Locate the cell with the specified text and output its [x, y] center coordinate. 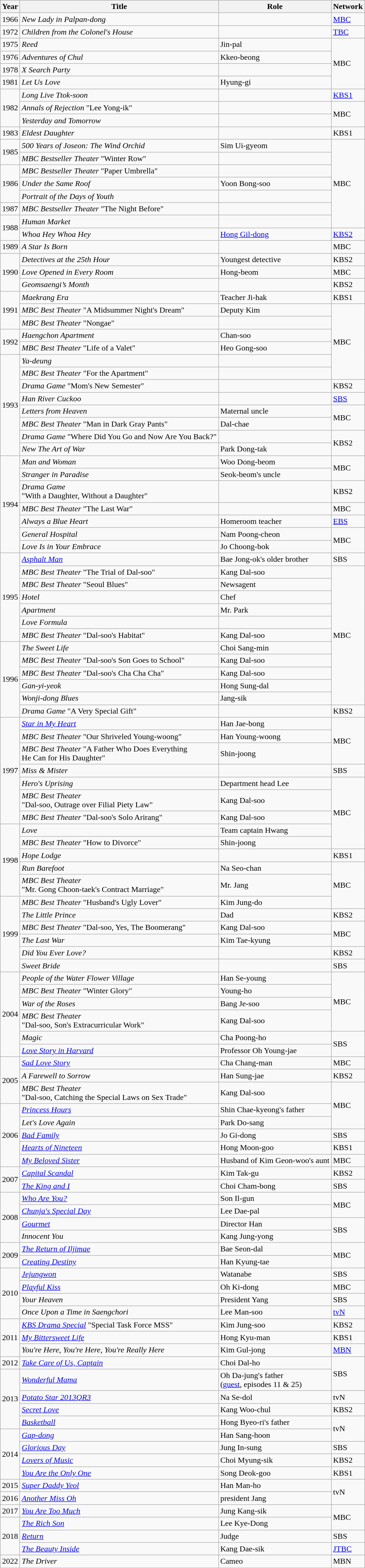
Kim Tak-gu [275, 1173]
Let's Love Again [119, 1123]
Chunja's Special Day [119, 1211]
Return [119, 1536]
MBC Best Theater "Husband's Ugly Lover" [119, 902]
Seok-beom's uncle [275, 474]
Playful Kiss [119, 1287]
MBC Best Theater "Dal-soo, Son's Extracurricular Work" [119, 1021]
Kang Jung-yong [275, 1236]
2014 [10, 1454]
1972 [10, 32]
1988 [10, 228]
1978 [10, 70]
1987 [10, 209]
Glorious Day [119, 1448]
Jung In-sung [275, 1448]
You Are Too Much [119, 1511]
Did You Ever Love? [119, 953]
Lee Kye-Dong [275, 1523]
Maternal uncle [275, 411]
MBC Best Theater "The Trial of Dal-soo" [119, 572]
Na Seo-chan [275, 868]
President Yang [275, 1300]
Choi Dal-ho [275, 1363]
Woo Dong-beom [275, 462]
Love Opened in Every Room [119, 272]
Hyung-gi [275, 82]
Wonji-dong Blues [119, 698]
Jung Kang-sik [275, 1511]
Yesterday and Tomorrow [119, 120]
Bae Jong-ok's older brother [275, 559]
Hong Moon-goo [275, 1148]
Cha Chang-man [275, 1063]
Choi Cham-bong [275, 1186]
Han Man-ho [275, 1486]
Cha Poong-ho [275, 1038]
EBS [348, 521]
MBC Bestseller Theater "Winter Row" [119, 158]
Han Sang-hoon [275, 1435]
The Beauty Inside [119, 1549]
The King and I [119, 1186]
Apartment [119, 610]
MBC Best Theater "Our Shriveled Young-woong" [119, 736]
The Return of Iljimae [119, 1249]
Han Jae-bong [275, 724]
Kim Jung-do [275, 902]
War of the Roses [119, 1004]
Drama Game "With a Daughter, Without a Daughter" [119, 492]
Song Deok-goo [275, 1473]
Teacher Ji-hak [275, 297]
MBC Best Theater "Dal-soo's Habitat" [119, 635]
Shin Chae-kyeong's father [275, 1110]
Cameo [275, 1561]
Dad [275, 915]
1976 [10, 57]
Miss & Mister [119, 770]
Deputy Kim [275, 310]
Bae Seon-dal [275, 1249]
Han Young-woong [275, 736]
Kim Jung-soo [275, 1325]
1995 [10, 597]
Letters from Heaven [119, 411]
Geomsaengi’s Month [119, 285]
Watanabe [275, 1274]
Role [275, 7]
Park Dong-tak [275, 449]
MBC Best Theater "Seoul Blues" [119, 585]
Yoon Bong-soo [275, 184]
Mr. Jang [275, 885]
Hero's Uprising [119, 783]
Jin-pal [275, 45]
Title [119, 7]
Han River Cuckoo [119, 399]
Human Market [119, 222]
Super Daddy Yeol [119, 1486]
Han Kyung-tae [275, 1262]
JTBC [348, 1549]
2013 [10, 1399]
Star in My Heart [119, 724]
Reed [119, 45]
MBC Best Theater "Dal-soo, Outrage over Filial Piety Law" [119, 801]
MBC Best Theater "A Midsummer Night's Dream" [119, 310]
Take Care of Us, Captain [119, 1363]
You're Here, You're Here, You're Really Here [119, 1350]
MBC Best Theater "Dal-soo, Yes, The Boomerang" [119, 928]
Who Are You? [119, 1198]
1981 [10, 82]
MBC Best Theater "How to Divorce" [119, 843]
Whoa Hey Whoa Hey [119, 234]
MBC Best Theater "Mr. Gong Choon-taek's Contract Marriage" [119, 885]
Gap-dong [119, 1435]
MBC Best Theater "For the Apartment" [119, 373]
2011 [10, 1337]
1966 [10, 19]
Year [10, 7]
Secret Love [119, 1410]
Drama Game "Mom's New Semester" [119, 386]
Hearts of Nineteen [119, 1148]
Annals of Rejection "Lee Yong-ik" [119, 108]
Kim Gul-jong [275, 1350]
The Little Prince [119, 915]
Love [119, 830]
2006 [10, 1135]
You Are the Only One [119, 1473]
2009 [10, 1255]
Oh Ki-dong [275, 1287]
2016 [10, 1498]
Ya-deung [119, 360]
MBC Best Theater "Winter Glory" [119, 991]
Asphalt Man [119, 559]
Hong Byeo-ri's father [275, 1422]
2005 [10, 1080]
2007 [10, 1179]
Lee Dae-pal [275, 1211]
Love Is in Your Embrace [119, 546]
My Bittersweet Life [119, 1337]
TBC [348, 32]
Hong Gil-dong [275, 234]
1985 [10, 152]
General Hospital [119, 534]
Hong Sung-dal [275, 686]
Park Do-sang [275, 1123]
Choi Myung-sik [275, 1460]
1983 [10, 133]
Long Live Ttok-soon [119, 95]
Bad Family [119, 1135]
Once Upon a Time in Saengchori [119, 1312]
The Rich Son [119, 1523]
The Sweet Life [119, 648]
Sim Ui-gyeom [275, 146]
Gourmet [119, 1224]
Maekrang Era [119, 297]
Haengchon Apartment [119, 335]
1998 [10, 860]
1989 [10, 247]
Na Se-dol [275, 1397]
KBS Drama Special "Special Task Force MSS" [119, 1325]
Young-ho [275, 991]
Professor Oh Young-jae [275, 1050]
X Search Party [119, 70]
Dal-chae [275, 424]
president Jang [275, 1498]
Always a Blue Heart [119, 521]
MBC Bestseller Theater "The Night Before" [119, 209]
500 Years of Joseon: The Wind Orchid [119, 146]
Sad Love Story [119, 1063]
Hong-beom [275, 272]
MBC Best Theater "The Last War" [119, 509]
Man and Woman [119, 462]
Director Han [275, 1224]
Chan-soo [275, 335]
Homeroom teacher [275, 521]
Lee Man-soo [275, 1312]
1986 [10, 184]
MBC Best Theater "Man in Dark Gray Pants" [119, 424]
1997 [10, 770]
Stranger in Paradise [119, 474]
Love Formula [119, 623]
Capital Scandal [119, 1173]
Mr. Park [275, 610]
Nam Poong-cheon [275, 534]
Under the Same Roof [119, 184]
The Last War [119, 940]
New Lady in Palpan-dong [119, 19]
MBC Best Theater "Dal-soo's Son Goes to School" [119, 660]
Run Barefoot [119, 868]
Children from the Colonel's House [119, 32]
Jo Gi-dong [275, 1135]
A Farewell to Sorrow [119, 1076]
1993 [10, 405]
MBC Bestseller Theater "Paper Umbrella" [119, 171]
Drama Game "Where Did You Go and Now Are You Back?" [119, 437]
Han Se-young [275, 978]
Han Sung-jae [275, 1076]
Wonderful Mama [119, 1380]
Kkeo-beong [275, 57]
2022 [10, 1561]
1982 [10, 108]
Basketball [119, 1422]
Sweet Bride [119, 965]
Creating Destiny [119, 1262]
Hotel [119, 597]
Hong Kyu-man [275, 1337]
Chef [275, 597]
2015 [10, 1486]
Son Il-gun [275, 1198]
New The Art of War [119, 449]
1994 [10, 504]
Jang-sik [275, 698]
2017 [10, 1511]
Newsagent [275, 585]
1992 [10, 342]
MBC Best Theater "Dal-soo's Cha Cha Cha" [119, 673]
Another Miss Oh [119, 1498]
2004 [10, 1014]
MBC Best Theater "A Father Who Does Everything He Can for His Daughter" [119, 753]
MBC Best Theater "Life of a Valet" [119, 348]
Innocent You [119, 1236]
1991 [10, 310]
Youngest detective [275, 259]
Adventures of Chul [119, 57]
Love Story in Harvard [119, 1050]
1990 [10, 272]
Team captain Hwang [275, 830]
Kang Dae-sik [275, 1549]
Kang Woo-chul [275, 1410]
Detectives at the 25th Hour [119, 259]
Department head Lee [275, 783]
MBC Best Theater "Dal-soo, Catching the Special Laws on Sex Trade" [119, 1093]
2008 [10, 1217]
Portrait of the Days of Youth [119, 196]
2012 [10, 1363]
1975 [10, 45]
Choi Sang-min [275, 648]
Husband of Kim Geon-woo's aunt [275, 1160]
1996 [10, 679]
Heo Gong-soo [275, 348]
Drama Game "A Very Special Gift" [119, 711]
My Beloved Sister [119, 1160]
Eldest Daughter [119, 133]
MBC Best Theater "Dal-soo's Solo Arirang" [119, 818]
Judge [275, 1536]
The Driver [119, 1561]
Jejungwon [119, 1274]
Magic [119, 1038]
2018 [10, 1536]
Your Heaven [119, 1300]
Potato Star 2013QR3 [119, 1397]
MBC Best Theater "Nongae" [119, 323]
Princess Hours [119, 1110]
A Star Is Born [119, 247]
Let Us Love [119, 82]
Oh Da-jung's father (guest, episodes 11 & 25) [275, 1380]
Kim Tae-kyung [275, 940]
2010 [10, 1293]
Bang Je-soo [275, 1004]
1999 [10, 934]
Jo Choong-bok [275, 546]
Network [348, 7]
People of the Water Flower Village [119, 978]
Lovers of Music [119, 1460]
Hope Lodge [119, 855]
Gan-yi-yeok [119, 686]
